Return (x, y) of the center of cell containing provided text 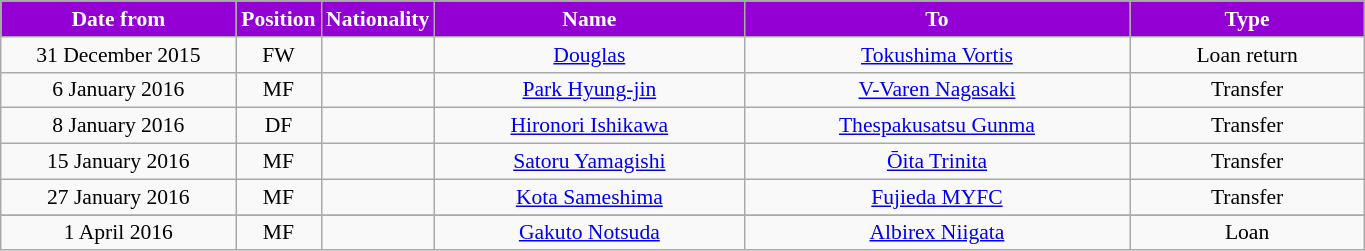
Fujieda MYFC (936, 197)
DF (278, 126)
Loan return (1248, 55)
27 January 2016 (118, 197)
Nationality (378, 19)
Ōita Trinita (936, 162)
1 April 2016 (118, 233)
Date from (118, 19)
Type (1248, 19)
Thespakusatsu Gunma (936, 126)
31 December 2015 (118, 55)
FW (278, 55)
Albirex Niigata (936, 233)
Gakuto Notsuda (589, 233)
Position (278, 19)
Name (589, 19)
8 January 2016 (118, 126)
6 January 2016 (118, 90)
To (936, 19)
Kota Sameshima (589, 197)
Douglas (589, 55)
Tokushima Vortis (936, 55)
V-Varen Nagasaki (936, 90)
Satoru Yamagishi (589, 162)
Hironori Ishikawa (589, 126)
Loan (1248, 233)
Park Hyung-jin (589, 90)
15 January 2016 (118, 162)
